Return the [X, Y] coordinate for the center point of the cell that contains the specified text.  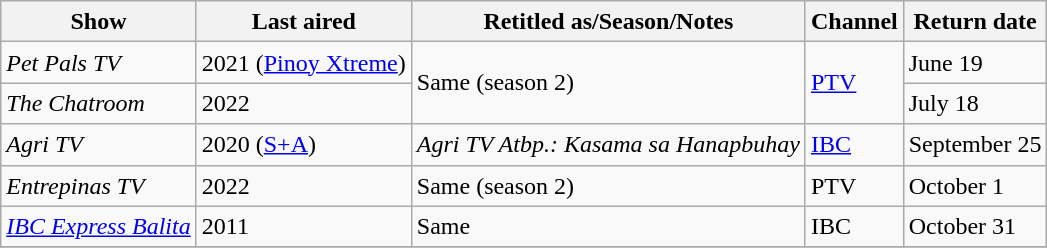
2021 (Pinoy Xtreme) [304, 62]
June 19 [975, 62]
Entrepinas TV [98, 186]
Retitled as/Season/Notes [608, 22]
Pet Pals TV [98, 62]
Show [98, 22]
Agri TV Atbp.: Kasama sa Hanapbuhay [608, 144]
September 25 [975, 144]
October 31 [975, 226]
Channel [854, 22]
Agri TV [98, 144]
Last aired [304, 22]
October 1 [975, 186]
2020 (S+A) [304, 144]
The Chatroom [98, 104]
IBC Express Balita [98, 226]
2011 [304, 226]
July 18 [975, 104]
Return date [975, 22]
Same [608, 226]
